For the text-containing cell, return its midpoint in [x, y] coordinate format. 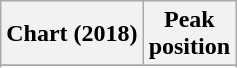
Chart (2018) [72, 34]
Peakposition [189, 34]
